For the text-containing cell, return its midpoint in (X, Y) coordinate format. 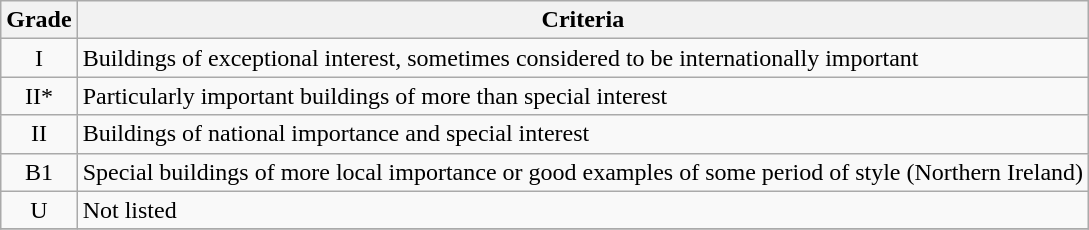
Criteria (582, 20)
Particularly important buildings of more than special interest (582, 96)
II (39, 134)
I (39, 58)
Buildings of national importance and special interest (582, 134)
Buildings of exceptional interest, sometimes considered to be internationally important (582, 58)
B1 (39, 172)
Grade (39, 20)
U (39, 210)
Not listed (582, 210)
II* (39, 96)
Special buildings of more local importance or good examples of some period of style (Northern Ireland) (582, 172)
